Determine the (x, y) coordinate at the center of the cell enclosing the given text.  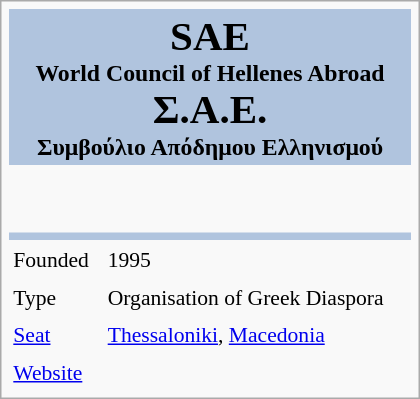
Founded (54, 260)
1995 (257, 260)
Website (54, 372)
Seat (54, 335)
Thessaloniki, Macedonia (257, 335)
Organisation of Greek Diaspora (257, 297)
SAEWorld Council of Hellenes AbroadΣ.Α.Ε.Συμβούλιο Απόδημου Ελληνισμού (210, 87)
Type (54, 297)
